Output the [x, y] coordinate of the center of the cell containing the given text.  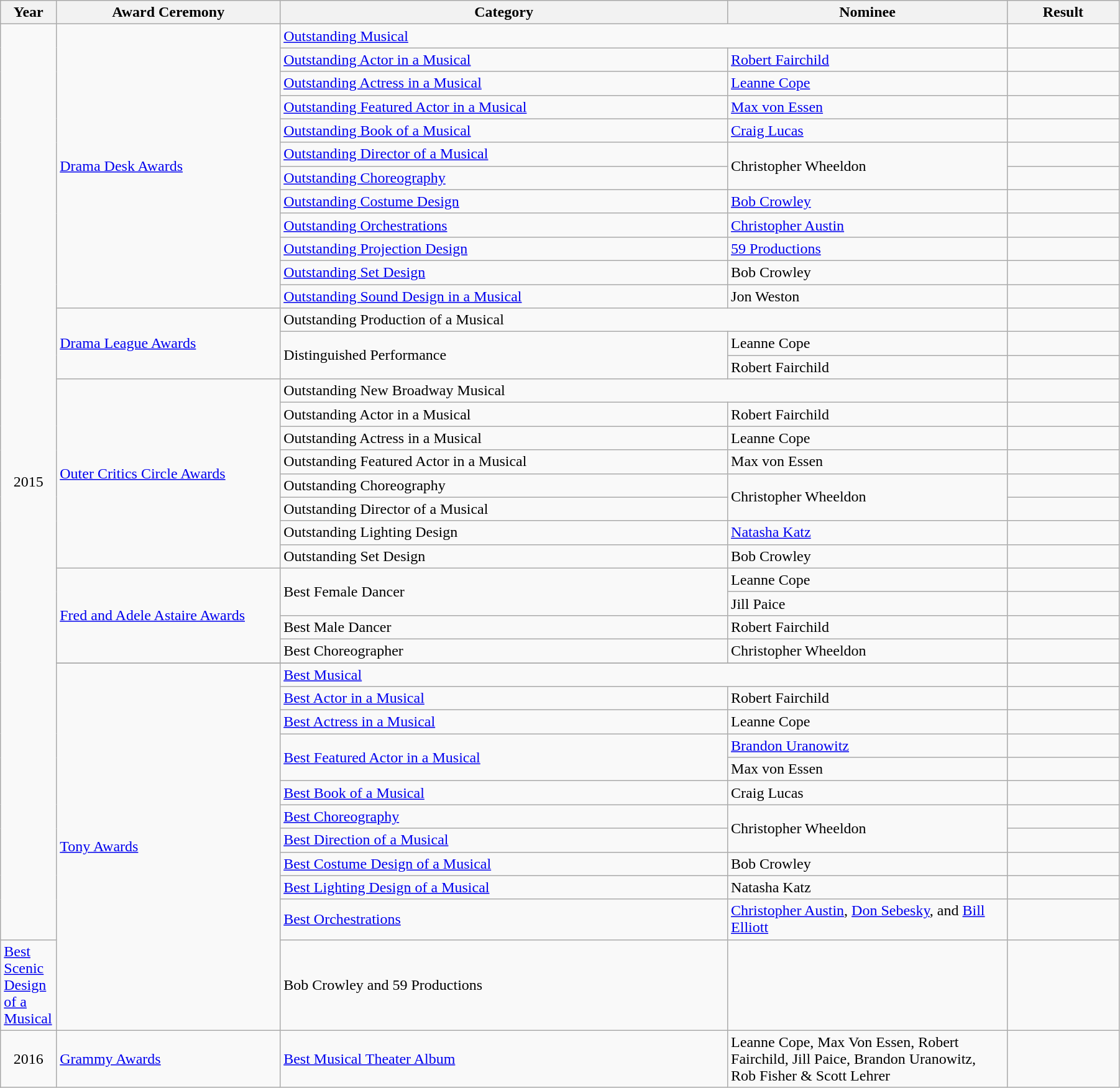
Best Costume Design of a Musical [504, 864]
Outstanding Production of a Musical [644, 320]
Best Choreographer [504, 651]
Best Lighting Design of a Musical [504, 887]
Tony Awards [168, 846]
Outstanding Lighting Design [504, 533]
59 Productions [868, 249]
Distinguished Performance [504, 355]
Leanne Cope, Max Von Essen, Robert Fairchild, Jill Paice, Brandon Uranowitz, Rob Fisher & Scott Lehrer [868, 1059]
Bob Crowley and 59 Productions [504, 985]
Jill Paice [868, 603]
Best Scenic Design of a Musical [29, 985]
Drama Desk Awards [168, 167]
Outstanding Musical [644, 36]
Brandon Uranowitz [868, 746]
Best Actor in a Musical [504, 698]
Best Musical Theater Album [504, 1059]
Best Actress in a Musical [504, 722]
Outstanding Costume Design [504, 201]
Best Direction of a Musical [504, 840]
Jon Weston [868, 296]
Christopher Austin [868, 225]
Best Male Dancer [504, 627]
Best Book of a Musical [504, 793]
Best Female Dancer [504, 592]
Outstanding Orchestrations [504, 225]
Award Ceremony [168, 12]
2016 [29, 1059]
Outer Critics Circle Awards [168, 473]
Outstanding Book of a Musical [504, 130]
Grammy Awards [168, 1059]
Drama League Awards [168, 344]
Category [504, 12]
Outstanding New Broadway Musical [644, 391]
Best Musical [644, 674]
Best Choreography [504, 816]
2015 [29, 482]
Christopher Austin, Don Sebesky, and Bill Elliott [868, 920]
Fred and Adele Astaire Awards [168, 615]
Nominee [868, 12]
Outstanding Projection Design [504, 249]
Best Orchestrations [504, 920]
Best Featured Actor in a Musical [504, 757]
Year [29, 12]
Outstanding Sound Design in a Musical [504, 296]
Result [1063, 12]
